Detect which cell encompasses the target text, then output its (X, Y) center coordinate. 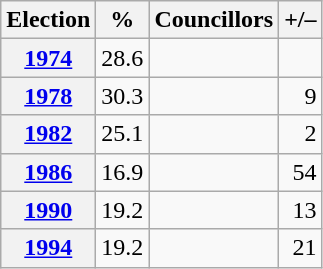
Councillors (214, 20)
13 (300, 210)
9 (300, 96)
+/– (300, 20)
1990 (48, 210)
Election (48, 20)
30.3 (122, 96)
21 (300, 248)
2 (300, 134)
28.6 (122, 58)
1982 (48, 134)
54 (300, 172)
1974 (48, 58)
1978 (48, 96)
1986 (48, 172)
16.9 (122, 172)
% (122, 20)
25.1 (122, 134)
1994 (48, 248)
